Scan for the cell matching the given text and deliver its [x, y] coordinate at center. 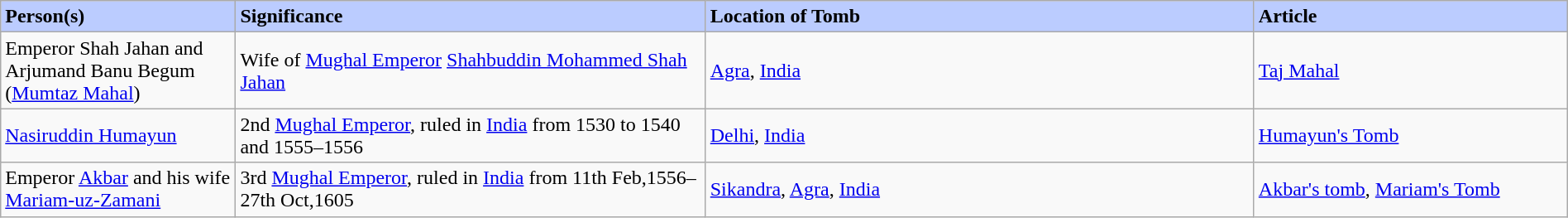
Nasiruddin Humayun [118, 136]
Emperor Shah Jahan and Arjumand Banu Begum (Mumtaz Mahal) [118, 70]
Taj Mahal [1411, 70]
Akbar's tomb, Mariam's Tomb [1411, 189]
Wife of Mughal Emperor Shahbuddin Mohammed Shah Jahan [471, 70]
3rd Mughal Emperor, ruled in India from 11th Feb,1556–27th Oct,1605 [471, 189]
Article [1411, 17]
Agra, India [979, 70]
Delhi, India [979, 136]
Sikandra, Agra, India [979, 189]
Person(s) [118, 17]
Emperor Akbar and his wife Mariam-uz-Zamani [118, 189]
2nd Mughal Emperor, ruled in India from 1530 to 1540 and 1555–1556 [471, 136]
Location of Tomb [979, 17]
Significance [471, 17]
Humayun's Tomb [1411, 136]
